Extract the (x, y) coordinate from the center of the cell holding the provided text.  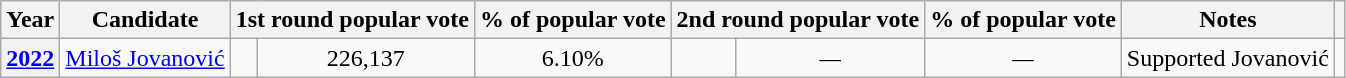
Candidate (145, 20)
226,137 (366, 58)
2nd round popular vote (798, 20)
Miloš Jovanović (145, 58)
Notes (1228, 20)
6.10% (572, 58)
Supported Jovanović (1228, 58)
2022 (30, 58)
Year (30, 20)
1st round popular vote (352, 20)
